Return [X, Y] of the center of cell containing provided text 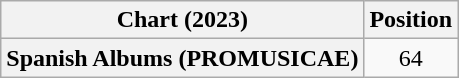
64 [411, 58]
Spanish Albums (PROMUSICAE) [182, 58]
Chart (2023) [182, 20]
Position [411, 20]
